Pinpoint the cell where the given text exists, returning its (X, Y) midpoint coordinate. 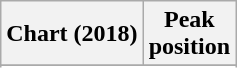
Chart (2018) (72, 34)
Peakposition (189, 34)
